Scan for the cell matching the given text and deliver its (x, y) coordinate at center. 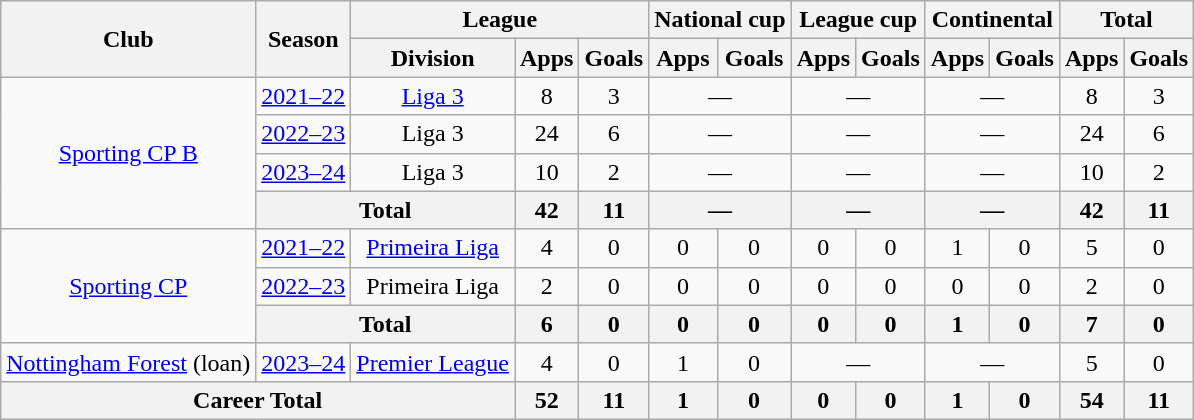
Sporting CP B (128, 153)
Club (128, 39)
League (500, 20)
National cup (720, 20)
54 (1091, 400)
Continental (992, 20)
7 (1091, 324)
League cup (858, 20)
Career Total (258, 400)
Nottingham Forest (loan) (128, 362)
52 (546, 400)
Division (433, 58)
Season (304, 39)
Premier League (433, 362)
Sporting CP (128, 286)
